Return (x, y) of the center of cell containing provided text 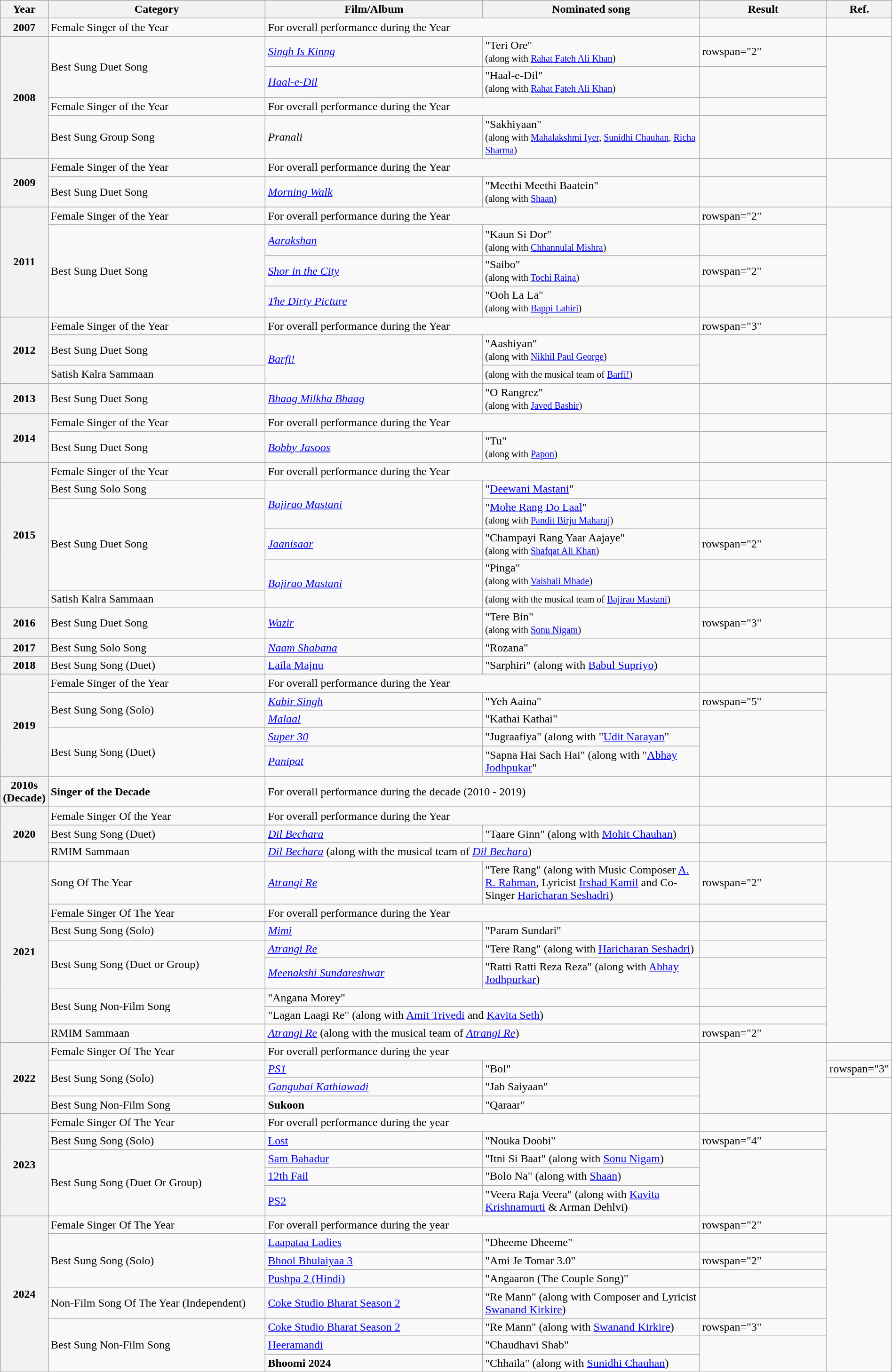
Non-Film Song Of The Year (Independent) (157, 1303)
"Nouka Doobi" (591, 1141)
2007 (24, 27)
Atrangi Re (along with the musical team of Atrangi Re) (483, 1033)
Super 30 (374, 737)
For overall performance during the decade (2010 - 2019) (483, 792)
The Dirty Picture (374, 301)
2022 (24, 1078)
Mimi (374, 931)
"Taare Ginn" (along with Mohit Chauhan) (591, 834)
"Aashiyan"(along with Nikhil Paul George) (591, 350)
Singh Is Kinng (374, 52)
Barfi! (374, 359)
Kabir Singh (374, 701)
"Chaudhavi Shab" (591, 1345)
"Ami Je Tomar 3.0" (591, 1261)
Female Singer Of the Year (157, 816)
2011 (24, 262)
2013 (24, 399)
"Teri Ore"(along with Rahat Fateh Ali Khan) (591, 52)
Bhoomi 2024 (374, 1363)
Jaanisaar (374, 544)
"Tere Rang" (along with Haricharan Seshadri) (591, 949)
"Kathai Kathai" (591, 719)
Sam Bahadur (374, 1158)
rowspan="5" (763, 701)
Result (763, 9)
"Jugraafiya" (along with "Udit Narayan" (591, 737)
"Bol" (591, 1069)
"Yeh Aaina" (591, 701)
Panipat (374, 761)
"Mohe Rang Do Laal"(along with Pandit Birju Maharaj) (591, 514)
Bhool Bhulaiyaa 3 (374, 1261)
Dil Bechara (374, 834)
Morning Walk (374, 192)
Song Of The Year (157, 882)
Lost (374, 1141)
"O Rangrez"(along with Javed Bashir) (591, 399)
2019 (24, 725)
2020 (24, 834)
2012 (24, 350)
"Param Sundari" (591, 931)
Category (157, 9)
Heeramandi (374, 1345)
Laapataa Ladies (374, 1243)
"Dheeme Dheeme" (591, 1243)
2024 (24, 1294)
Best Sung Group Song (157, 137)
Ref. (860, 9)
rowspan="4" (763, 1141)
"Bolo Na" (along with Shaan) (591, 1176)
"Tu"(along with Papon) (591, 447)
"Sarphiri" (along with Babul Supriyo) (591, 665)
"Itni Si Baat" (along with Sonu Nigam) (591, 1158)
Malaal (374, 719)
"Chhaila" (along with Sunidhi Chauhan) (591, 1363)
"Sapna Hai Sach Hai" (along with "Abhay Jodhpukar" (591, 761)
Singer of the Decade (157, 792)
Naam Shabana (374, 647)
Best Sung Song (Duet Or Group) (157, 1182)
Bobby Jasoos (374, 447)
2018 (24, 665)
"Champayi Rang Yaar Aajaye"(along with Shafqat Ali Khan) (591, 544)
"Ratti Ratti Reza Reza" (along with Abhay Jodhpurkar) (591, 973)
Aarakshan (374, 240)
"Tere Rang" (along with Music Composer A. R. Rahman, Lyricist Irshad Kamil and Co-Singer Haricharan Seshadri) (591, 882)
Best Sung Song (Duet or Group) (157, 964)
Dil Bechara (along with the musical team of Dil Bechara) (483, 852)
2010s (Decade) (24, 792)
Film/Album (374, 9)
Pranali (374, 137)
"Jab Saiyaan" (591, 1087)
12th Fail (374, 1176)
"Meethi Meethi Baatein"(along with Shaan) (591, 192)
"Rozana" (591, 647)
Year (24, 9)
2015 (24, 535)
"Lagan Laagi Re" (along with Amit Trivedi and Kavita Seth) (483, 1015)
Pushpa 2 (Hindi) (374, 1278)
Meenakshi Sundareshwar (374, 973)
Sukoon (374, 1105)
Gangubai Kathiawadi (374, 1087)
Nominated song (591, 9)
"Tere Bin"(along with Sonu Nigam) (591, 623)
2021 (24, 952)
2016 (24, 623)
"Sakhiyaan"(along with Mahalakshmi Iyer, Sunidhi Chauhan, Richa Sharma) (591, 137)
(along with the musical team of Barfi!) (591, 374)
2008 (24, 97)
2009 (24, 182)
"Haal-e-Dil"(along with Rahat Fateh Ali Khan) (591, 82)
(along with the musical team of Bajirao Mastani) (591, 599)
"Ooh La La"(along with Bappi Lahiri) (591, 301)
2014 (24, 438)
"Saibo"(along with Tochi Raina) (591, 271)
"Kaun Si Dor"(along with Chhannulal Mishra) (591, 240)
"Deewani Mastani" (591, 489)
"Angaaron (The Couple Song)" (591, 1278)
Shor in the City (374, 271)
Laila Majnu (374, 665)
"Re Mann" (along with Composer and Lyricist Swanand Kirkire) (591, 1303)
Bhaag Milkha Bhaag (374, 399)
Wazir (374, 623)
PS1 (374, 1069)
2017 (24, 647)
"Pinga"(along with Vaishali Mhade) (591, 575)
PS2 (374, 1200)
"Angana Morey" (483, 997)
"Veera Raja Veera" (along with Kavita Krishnamurti & Arman Dehlvi) (591, 1200)
"Re Mann" (along with Swanand Kirkire) (591, 1327)
2023 (24, 1165)
Haal-e-Dil (374, 82)
"Qaraar" (591, 1105)
